Provide the [x, y] coordinate of the cell's center where the given text is located.  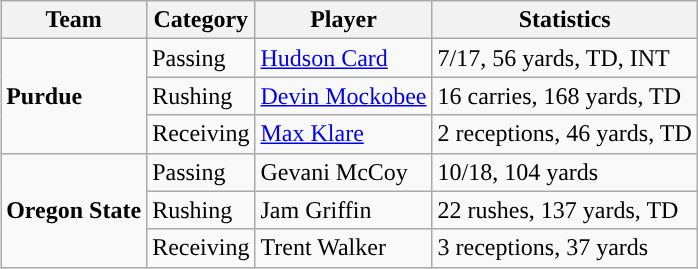
Max Klare [344, 134]
Jam Griffin [344, 210]
16 carries, 168 yards, TD [564, 96]
Trent Walker [344, 248]
2 receptions, 46 yards, TD [564, 134]
Player [344, 20]
22 rushes, 137 yards, TD [564, 210]
Oregon State [74, 210]
3 receptions, 37 yards [564, 248]
Hudson Card [344, 58]
Purdue [74, 96]
Statistics [564, 20]
Devin Mockobee [344, 96]
Category [201, 20]
7/17, 56 yards, TD, INT [564, 58]
10/18, 104 yards [564, 172]
Team [74, 20]
Gevani McCoy [344, 172]
